Provide the (x, y) coordinate of the cell's center where the given text is located.  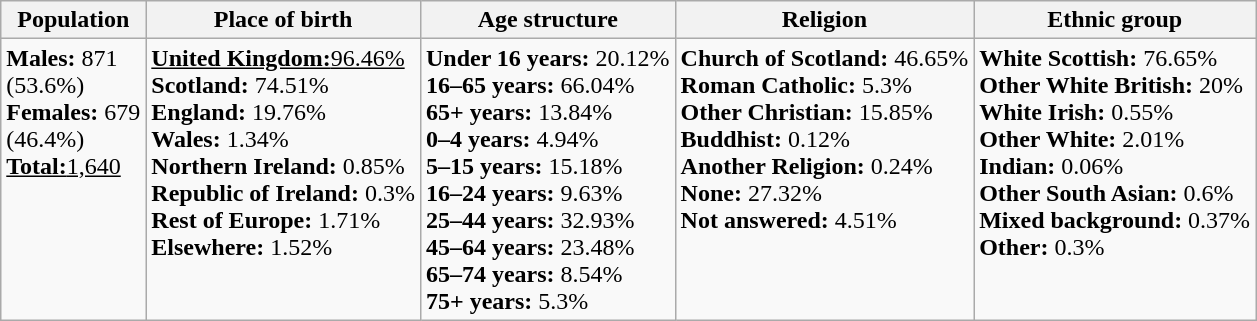
Religion (824, 20)
Males: 871 (53.6%)Females: 679 (46.4%)Total:1,640 (74, 180)
Population (74, 20)
Age structure (548, 20)
Ethnic group (1115, 20)
Church of Scotland: 46.65% Roman Catholic: 5.3% Other Christian: 15.85% Buddhist: 0.12% Another Religion: 0.24% None: 27.32% Not answered: 4.51% (824, 180)
Place of birth (284, 20)
